Identify which cell holds the provided text, then report its [x, y] central coordinate. 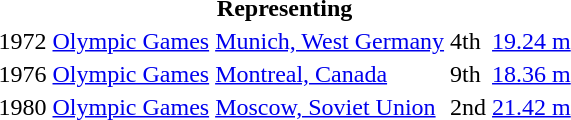
4th [468, 41]
9th [468, 74]
Munich, West Germany [330, 41]
Montreal, Canada [330, 74]
